Detect which cell encompasses the target text, then output its [X, Y] center coordinate. 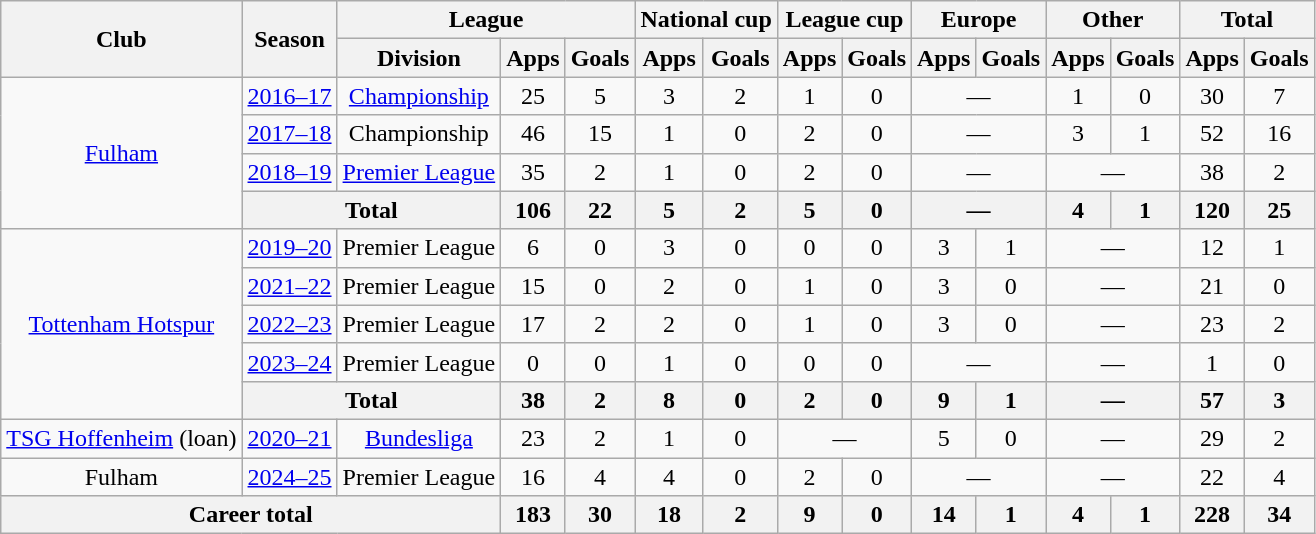
2022–23 [290, 324]
Tottenham Hotspur [122, 324]
8 [669, 400]
120 [1212, 210]
2021–22 [290, 286]
TSG Hoffenheim (loan) [122, 438]
Career total [251, 515]
2016–17 [290, 96]
2018–19 [290, 172]
14 [944, 515]
Bundesliga [419, 438]
29 [1212, 438]
12 [1212, 248]
Season [290, 39]
Division [419, 58]
106 [533, 210]
46 [533, 134]
35 [533, 172]
6 [533, 248]
228 [1212, 515]
2019–20 [290, 248]
2020–21 [290, 438]
52 [1212, 134]
2017–18 [290, 134]
17 [533, 324]
Europe [979, 20]
18 [669, 515]
34 [1279, 515]
183 [533, 515]
2023–24 [290, 362]
Club [122, 39]
21 [1212, 286]
League [486, 20]
7 [1279, 96]
League cup [844, 20]
57 [1212, 400]
Other [1113, 20]
2024–25 [290, 477]
National cup [706, 20]
